Return [x, y] of the center of cell containing provided text 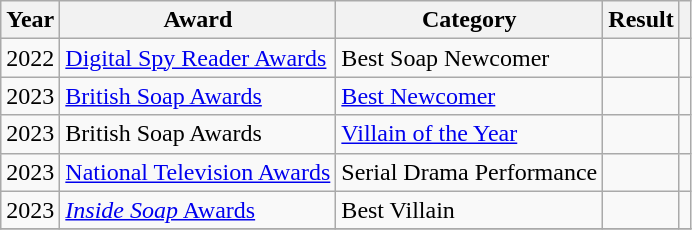
2022 [30, 58]
Digital Spy Reader Awards [198, 58]
National Television Awards [198, 172]
Award [198, 20]
Villain of the Year [470, 134]
Best Soap Newcomer [470, 58]
Best Villain [470, 210]
Year [30, 20]
Best Newcomer [470, 96]
Serial Drama Performance [470, 172]
Result [641, 20]
Category [470, 20]
Inside Soap Awards [198, 210]
